Provide the [x, y] coordinate of the cell's center where the given text is located.  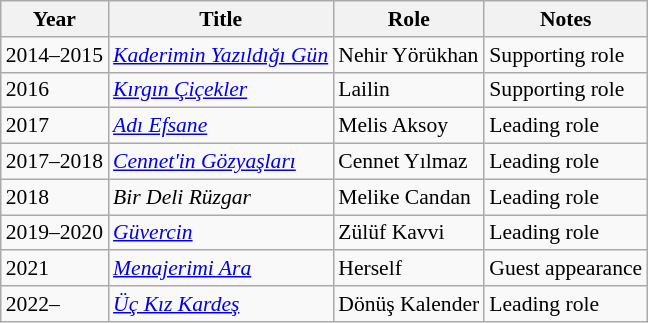
Dönüş Kalender [408, 304]
Adı Efsane [220, 126]
Role [408, 19]
Üç Kız Kardeş [220, 304]
2017 [54, 126]
Bir Deli Rüzgar [220, 197]
Cennet'in Gözyaşları [220, 162]
2016 [54, 90]
2017–2018 [54, 162]
Guest appearance [566, 269]
Kaderimin Yazıldığı Gün [220, 55]
Herself [408, 269]
2021 [54, 269]
Title [220, 19]
Güvercin [220, 233]
Melike Candan [408, 197]
Melis Aksoy [408, 126]
2018 [54, 197]
Year [54, 19]
2019–2020 [54, 233]
2014–2015 [54, 55]
Notes [566, 19]
Kırgın Çiçekler [220, 90]
Zülüf Kavvi [408, 233]
Lailin [408, 90]
Menajerimi Ara [220, 269]
Cennet Yılmaz [408, 162]
2022– [54, 304]
Nehir Yörükhan [408, 55]
